Return the [X, Y] coordinate for the center point of the cell that contains the specified text.  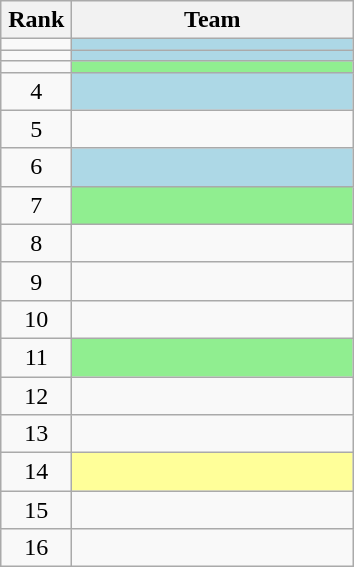
14 [36, 472]
12 [36, 395]
15 [36, 510]
7 [36, 205]
10 [36, 319]
Rank [36, 20]
16 [36, 548]
9 [36, 281]
11 [36, 357]
8 [36, 243]
13 [36, 434]
Team [212, 20]
5 [36, 129]
4 [36, 91]
6 [36, 167]
